Scan for the cell matching the given text and deliver its (X, Y) coordinate at center. 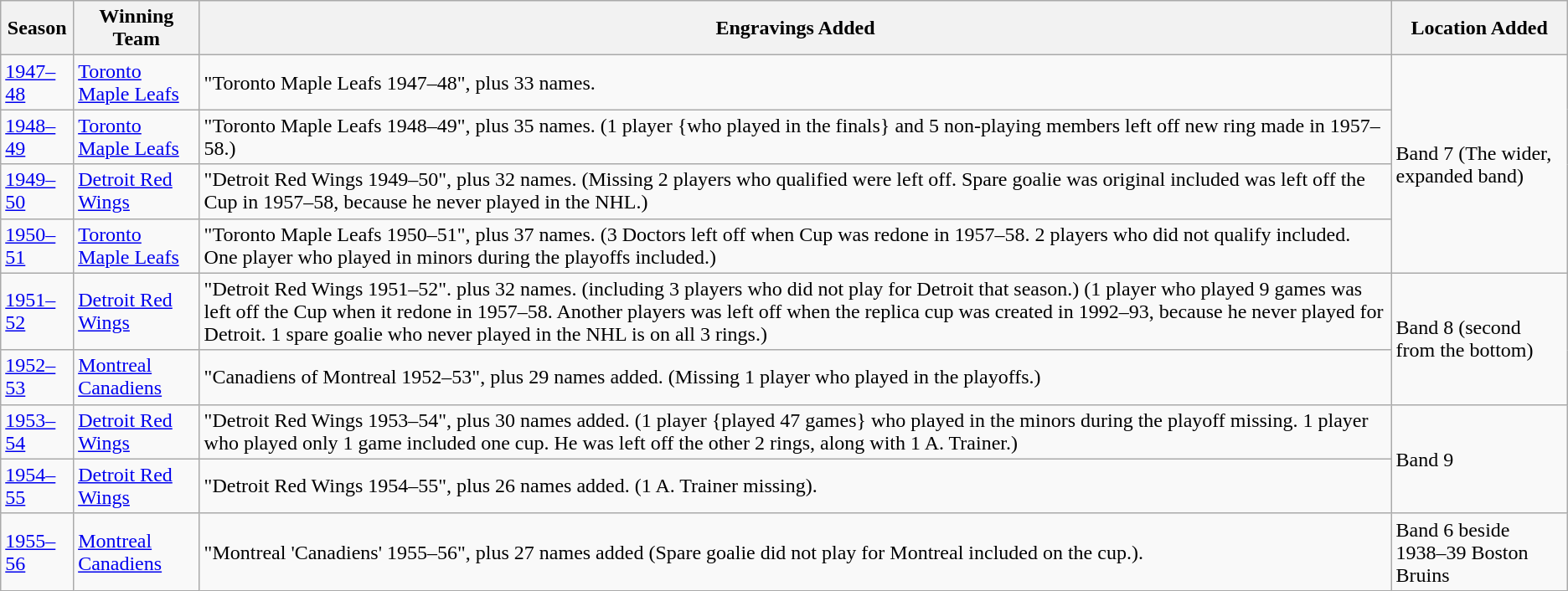
"Detroit Red Wings 1954–55", plus 26 names added. (1 A. Trainer missing). (796, 486)
"Canadiens of Montreal 1952–53", plus 29 names added. (Missing 1 player who played in the playoffs.) (796, 377)
"Montreal 'Canadiens' 1955–56", plus 27 names added (Spare goalie did not play for Montreal included on the cup.). (796, 552)
1950–51 (37, 246)
1948–49 (37, 137)
1951–52 (37, 311)
Engravings Added (796, 28)
1954–55 (37, 486)
Band 7 (The wider, expanded band) (1479, 164)
Band 8 (second from the bottom) (1479, 338)
Band 9 (1479, 459)
1953–54 (37, 432)
1955–56 (37, 552)
"Toronto Maple Leafs 1948–49", plus 35 names. (1 player {who played in the finals} and 5 non-playing members left off new ring made in 1957–58.) (796, 137)
Band 6 beside 1938–39 Boston Bruins (1479, 552)
Winning Team (137, 28)
1952–53 (37, 377)
"Toronto Maple Leafs 1947–48", plus 33 names. (796, 82)
Location Added (1479, 28)
Season (37, 28)
1949–50 (37, 191)
1947–48 (37, 82)
